Capture the cell that displays the provided text and extract its (x, y) central coordinate. 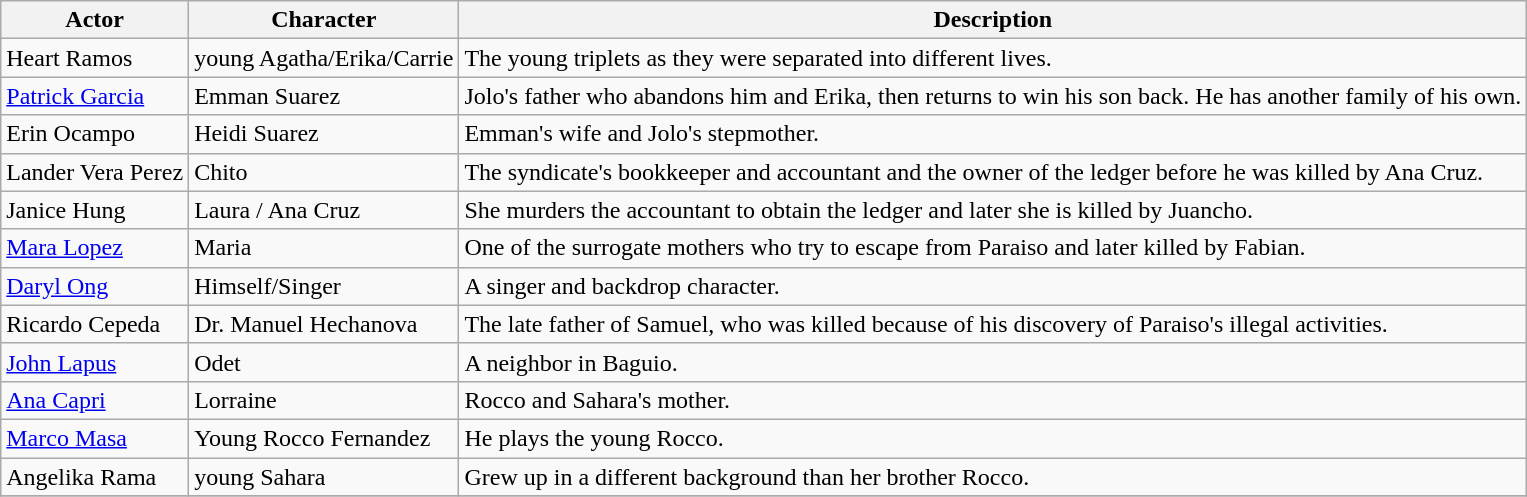
Mara Lopez (95, 248)
young Agatha/Erika/Carrie (324, 58)
Emman Suarez (324, 96)
Character (324, 20)
Angelika Rama (95, 477)
A neighbor in Baguio. (993, 362)
Young Rocco Fernandez (324, 438)
young Sahara (324, 477)
She murders the accountant to obtain the ledger and later she is killed by Juancho. (993, 210)
Erin Ocampo (95, 134)
Heart Ramos (95, 58)
One of the surrogate mothers who try to escape from Paraiso and later killed by Fabian. (993, 248)
Emman's wife and Jolo's stepmother. (993, 134)
Lorraine (324, 400)
He plays the young Rocco. (993, 438)
Daryl Ong (95, 286)
Patrick Garcia (95, 96)
Dr. Manuel Hechanova (324, 324)
Janice Hung (95, 210)
John Lapus (95, 362)
Marco Masa (95, 438)
Ricardo Cepeda (95, 324)
Lander Vera Perez (95, 172)
Jolo's father who abandons him and Erika, then returns to win his son back. He has another family of his own. (993, 96)
Laura / Ana Cruz (324, 210)
Ana Capri (95, 400)
Heidi Suarez (324, 134)
Actor (95, 20)
Himself/Singer (324, 286)
A singer and backdrop character. (993, 286)
The late father of Samuel, who was killed because of his discovery of Paraiso's illegal activities. (993, 324)
Odet (324, 362)
Rocco and Sahara's mother. (993, 400)
The syndicate's bookkeeper and accountant and the owner of the ledger before he was killed by Ana Cruz. (993, 172)
Maria (324, 248)
Chito (324, 172)
Grew up in a different background than her brother Rocco. (993, 477)
Description (993, 20)
The young triplets as they were separated into different lives. (993, 58)
